Pinpoint the cell where the given text exists, returning its (X, Y) midpoint coordinate. 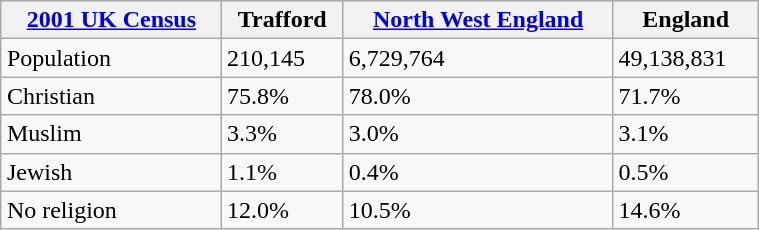
0.5% (686, 172)
12.0% (282, 210)
North West England (478, 20)
Muslim (111, 134)
England (686, 20)
2001 UK Census (111, 20)
75.8% (282, 96)
10.5% (478, 210)
71.7% (686, 96)
6,729,764 (478, 58)
78.0% (478, 96)
49,138,831 (686, 58)
Christian (111, 96)
210,145 (282, 58)
3.3% (282, 134)
Jewish (111, 172)
No religion (111, 210)
3.0% (478, 134)
14.6% (686, 210)
0.4% (478, 172)
Trafford (282, 20)
Population (111, 58)
3.1% (686, 134)
1.1% (282, 172)
